Extract the [x, y] coordinate from the center of the cell holding the provided text.  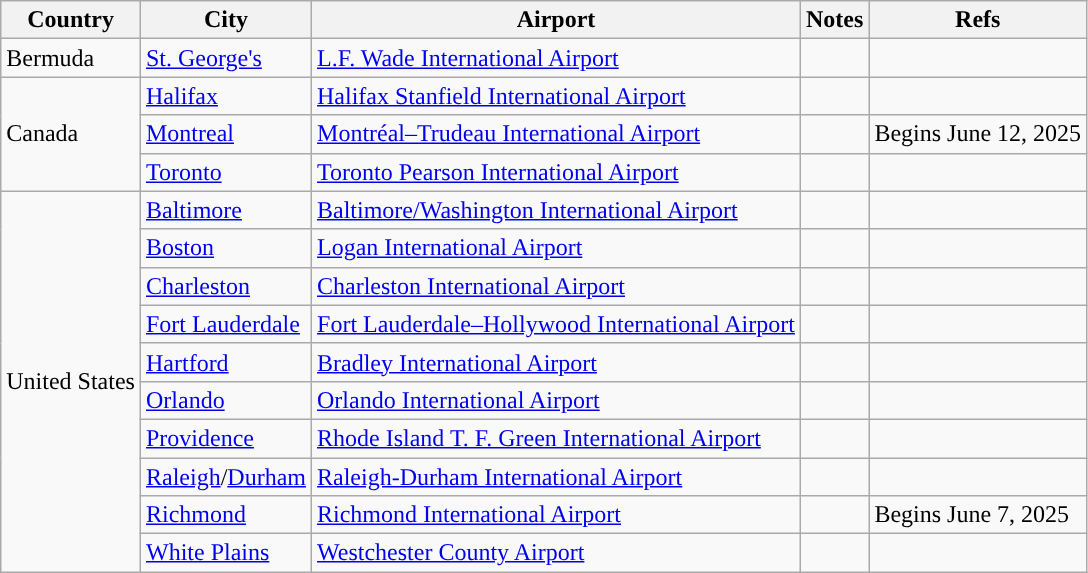
Providence [226, 438]
Halifax [226, 96]
Airport [556, 20]
St. George's [226, 58]
United States [71, 382]
Montreal [226, 134]
Refs [978, 20]
Boston [226, 248]
Bermuda [71, 58]
Country [71, 20]
Raleigh/Durham [226, 477]
Halifax Stanfield International Airport [556, 96]
City [226, 20]
Toronto [226, 172]
Westchester County Airport [556, 553]
Hartford [226, 362]
Toronto Pearson International Airport [556, 172]
L.F. Wade International Airport [556, 58]
Charleston [226, 286]
Begins June 12, 2025 [978, 134]
Logan International Airport [556, 248]
White Plains [226, 553]
Richmond [226, 515]
Rhode Island T. F. Green International Airport [556, 438]
Fort Lauderdale [226, 324]
Richmond International Airport [556, 515]
Orlando [226, 400]
Bradley International Airport [556, 362]
Canada [71, 134]
Notes [834, 20]
Fort Lauderdale–Hollywood International Airport [556, 324]
Charleston International Airport [556, 286]
Begins June 7, 2025 [978, 515]
Raleigh-Durham International Airport [556, 477]
Montréal–Trudeau International Airport [556, 134]
Baltimore [226, 210]
Baltimore/Washington International Airport [556, 210]
Orlando International Airport [556, 400]
